Search for the cell housing the specified text and yield its [x, y] center coordinate. 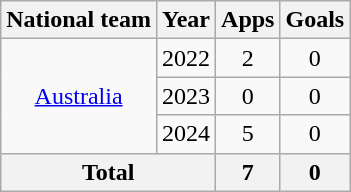
Goals [315, 20]
7 [248, 172]
2024 [186, 134]
Apps [248, 20]
2022 [186, 58]
National team [79, 20]
Year [186, 20]
Australia [79, 96]
2023 [186, 96]
2 [248, 58]
5 [248, 134]
Total [108, 172]
